Search for the cell housing the specified text and yield its [X, Y] center coordinate. 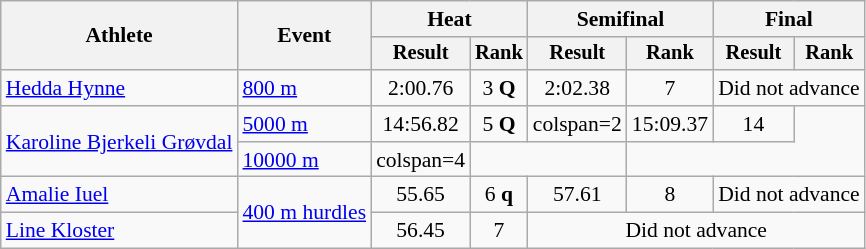
3 Q [499, 88]
15:09.37 [670, 124]
400 m hurdles [304, 212]
Amalie Iuel [120, 195]
Heat [450, 19]
5000 m [304, 124]
5 Q [499, 124]
Event [304, 36]
2:00.76 [420, 88]
colspan=4 [420, 160]
6 q [499, 195]
Line Kloster [120, 231]
8 [670, 195]
14 [754, 124]
14:56.82 [420, 124]
Athlete [120, 36]
Karoline Bjerkeli Grøvdal [120, 142]
55.65 [420, 195]
57.61 [578, 195]
Semifinal [620, 19]
10000 m [304, 160]
colspan=2 [578, 124]
Hedda Hynne [120, 88]
2:02.38 [578, 88]
Final [789, 19]
56.45 [420, 231]
800 m [304, 88]
